Pinpoint the cell where the given text exists, returning its (x, y) midpoint coordinate. 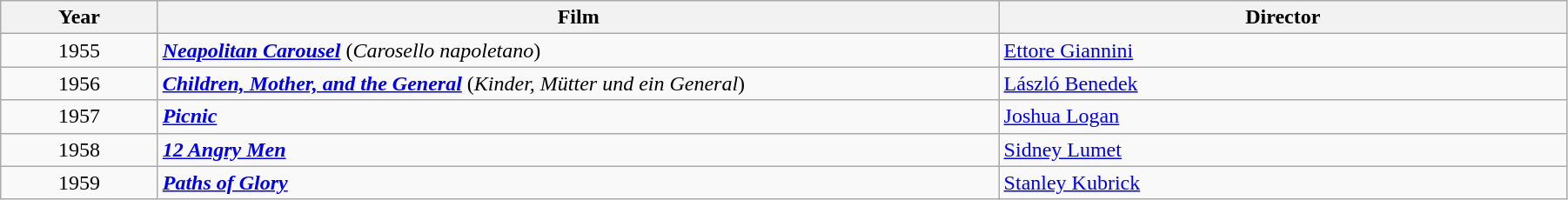
Director (1283, 17)
Joshua Logan (1283, 117)
László Benedek (1283, 83)
Film (578, 17)
Children, Mother, and the General (Kinder, Mütter und ein General) (578, 83)
Neapolitan Carousel (Carosello napoletano) (578, 50)
Paths of Glory (578, 183)
1958 (79, 150)
1955 (79, 50)
Stanley Kubrick (1283, 183)
Sidney Lumet (1283, 150)
Ettore Giannini (1283, 50)
Year (79, 17)
Picnic (578, 117)
1956 (79, 83)
1959 (79, 183)
12 Angry Men (578, 150)
1957 (79, 117)
